Determine the [x, y] coordinate at the center of the cell enclosing the given text.  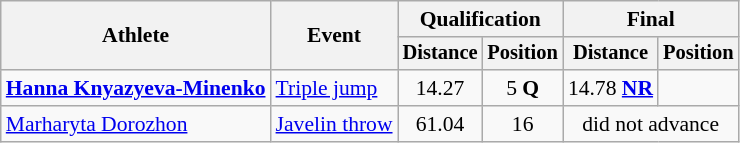
did not advance [651, 124]
61.04 [440, 124]
Qualification [480, 19]
Final [651, 19]
Athlete [136, 36]
Marharyta Dorozhon [136, 124]
16 [522, 124]
Hanna Knyazyeva-Minenko [136, 88]
5 Q [522, 88]
14.27 [440, 88]
Event [334, 36]
Triple jump [334, 88]
14.78 NR [610, 88]
Javelin throw [334, 124]
